For the text-containing cell, return its midpoint in [X, Y] coordinate format. 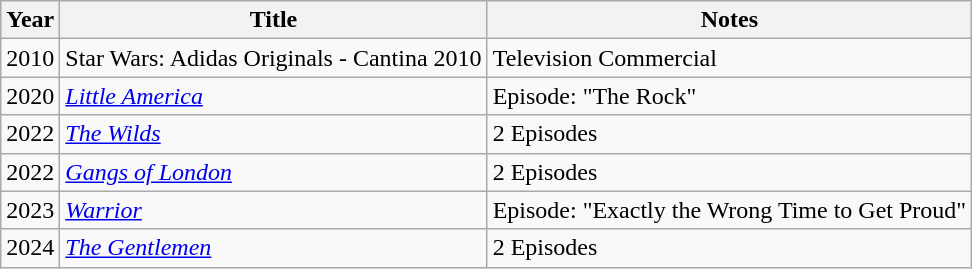
Notes [730, 20]
Year [30, 20]
Episode: "Exactly the Wrong Time to Get Proud" [730, 210]
2024 [30, 248]
Title [274, 20]
Episode: "The Rock" [730, 96]
Television Commercial [730, 58]
2010 [30, 58]
The Gentlemen [274, 248]
2020 [30, 96]
Little America [274, 96]
The Wilds [274, 134]
Gangs of London [274, 172]
Warrior [274, 210]
Star Wars: Adidas Originals - Cantina 2010 [274, 58]
2023 [30, 210]
